Return (x, y) of the center of cell containing provided text 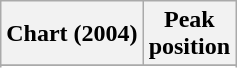
Peakposition (189, 34)
Chart (2004) (72, 34)
